From the cell containing the given text, extract its center point as (X, Y) coordinate. 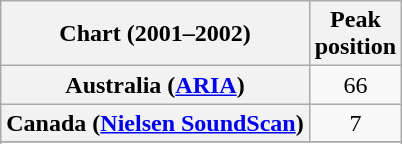
Canada (Nielsen SoundScan) (155, 123)
66 (355, 85)
7 (355, 123)
Chart (2001–2002) (155, 34)
Peakposition (355, 34)
Australia (ARIA) (155, 85)
